Return the [x, y] coordinate for the center point of the cell that contains the specified text.  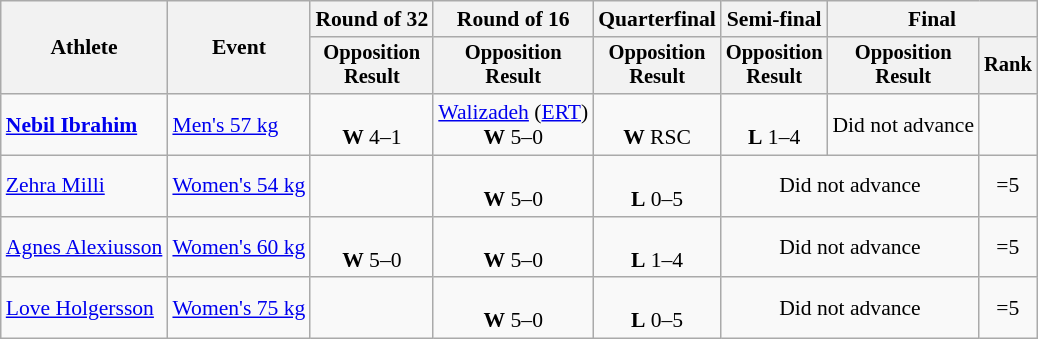
Semi-final [774, 19]
Rank [1008, 66]
Nebil Ibrahim [84, 124]
Walizadeh (ERT)W 5–0 [513, 124]
Men's 57 kg [238, 124]
Love Holgersson [84, 308]
Women's 54 kg [238, 186]
Women's 75 kg [238, 308]
Final [932, 19]
W RSC [657, 124]
W 4–1 [372, 124]
Women's 60 kg [238, 248]
Round of 16 [513, 19]
Zehra Milli [84, 186]
Round of 32 [372, 19]
Athlete [84, 48]
Quarterfinal [657, 19]
Agnes Alexiusson [84, 248]
Event [238, 48]
